Extract the [X, Y] coordinate from the center of the cell holding the provided text.  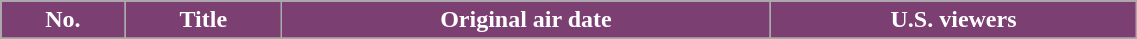
U.S. viewers [954, 20]
Original air date [526, 20]
No. [63, 20]
Title [204, 20]
